Return the [X, Y] coordinate for the center point of the cell that contains the specified text.  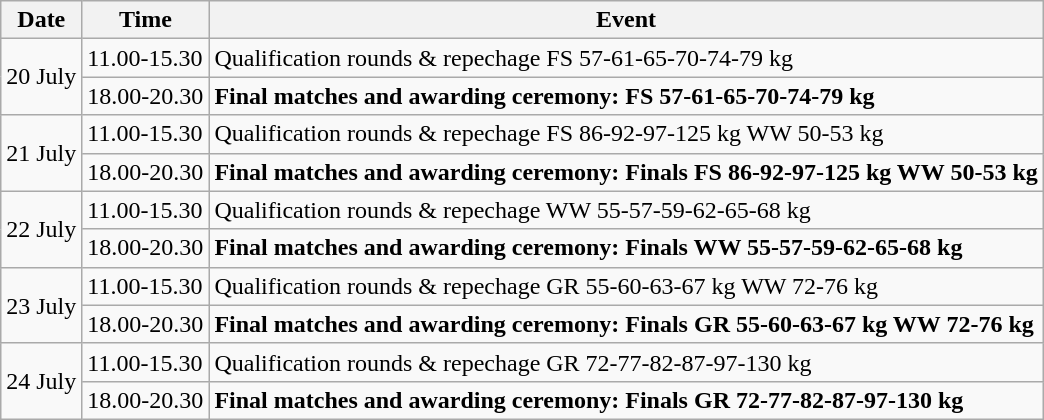
20 July [42, 77]
Qualification rounds & repechage FS 86-92-97-125 kg WW 50-53 kg [626, 134]
22 July [42, 229]
21 July [42, 153]
Final matches and awarding ceremony: Finals FS 86-92-97-125 kg WW 50-53 kg [626, 172]
Qualification rounds & repechage FS 57-61-65-70-74-79 kg [626, 58]
23 July [42, 305]
Date [42, 20]
Qualification rounds & repechage GR 72-77-82-87-97-130 kg [626, 362]
Final matches and awarding ceremony: Finals GR 72-77-82-87-97-130 kg [626, 400]
Final matches and awarding ceremony: FS 57-61-65-70-74-79 kg [626, 96]
Final matches and awarding ceremony: Finals GR 55-60-63-67 kg WW 72-76 kg [626, 324]
Time [146, 20]
Qualification rounds & repechage GR 55-60-63-67 kg WW 72-76 kg [626, 286]
Final matches and awarding ceremony: Finals WW 55-57-59-62-65-68 kg [626, 248]
Qualification rounds & repechage WW 55-57-59-62-65-68 kg [626, 210]
Event [626, 20]
24 July [42, 381]
